Search for the cell housing the specified text and yield its (x, y) center coordinate. 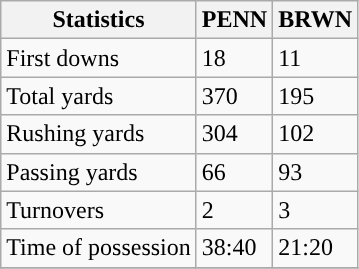
102 (316, 134)
38:40 (234, 248)
Passing yards (99, 172)
2 (234, 210)
Time of possession (99, 248)
Rushing yards (99, 134)
370 (234, 96)
93 (316, 172)
Turnovers (99, 210)
3 (316, 210)
Statistics (99, 20)
21:20 (316, 248)
BRWN (316, 20)
Total yards (99, 96)
66 (234, 172)
11 (316, 58)
304 (234, 134)
First downs (99, 58)
195 (316, 96)
PENN (234, 20)
18 (234, 58)
